Return the [X, Y] coordinate for the center point of the cell that contains the specified text.  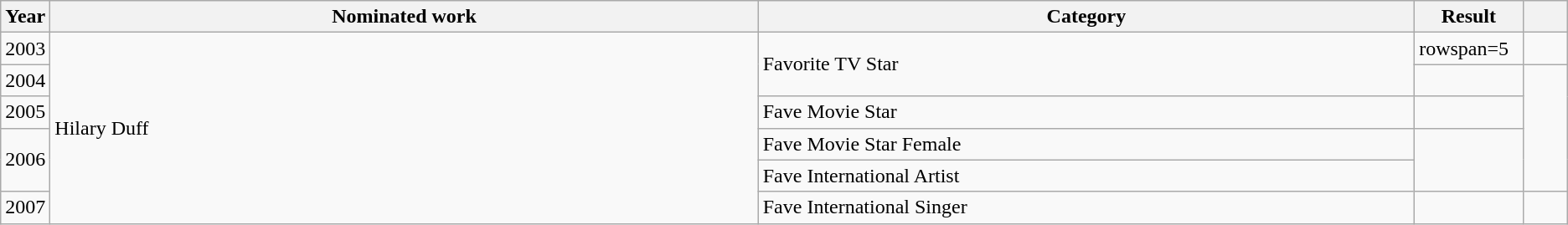
2004 [25, 80]
2005 [25, 112]
Year [25, 17]
Fave International Singer [1086, 207]
2007 [25, 207]
Fave Movie Star [1086, 112]
Nominated work [404, 17]
2006 [25, 160]
Result [1469, 17]
Fave International Artist [1086, 176]
Favorite TV Star [1086, 64]
Fave Movie Star Female [1086, 144]
rowspan=5 [1469, 49]
Category [1086, 17]
Hilary Duff [404, 128]
2003 [25, 49]
